Provide the [X, Y] coordinate of the cell's center where the given text is located.  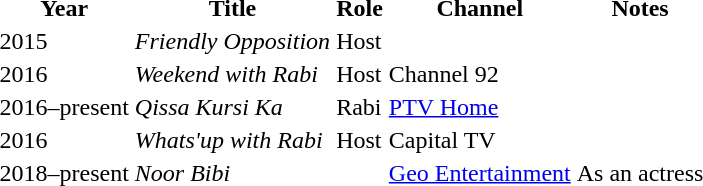
PTV Home [480, 107]
Rabi [360, 107]
Weekend with Rabi [232, 74]
Qissa Kursi Ka [232, 107]
Whats'up with Rabi [232, 140]
Channel 92 [480, 74]
Friendly Opposition [232, 41]
Capital TV [480, 140]
